Pinpoint the cell where the given text exists, returning its [X, Y] midpoint coordinate. 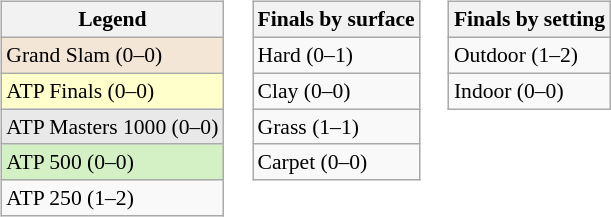
Legend [112, 20]
Finals by surface [336, 20]
Indoor (0–0) [530, 91]
Hard (0–1) [336, 55]
ATP 500 (0–0) [112, 162]
ATP 250 (1–2) [112, 198]
Clay (0–0) [336, 91]
ATP Masters 1000 (0–0) [112, 127]
Grand Slam (0–0) [112, 55]
Outdoor (1–2) [530, 55]
Grass (1–1) [336, 127]
Carpet (0–0) [336, 162]
ATP Finals (0–0) [112, 91]
Finals by setting [530, 20]
